Scan for the cell matching the given text and deliver its [x, y] coordinate at center. 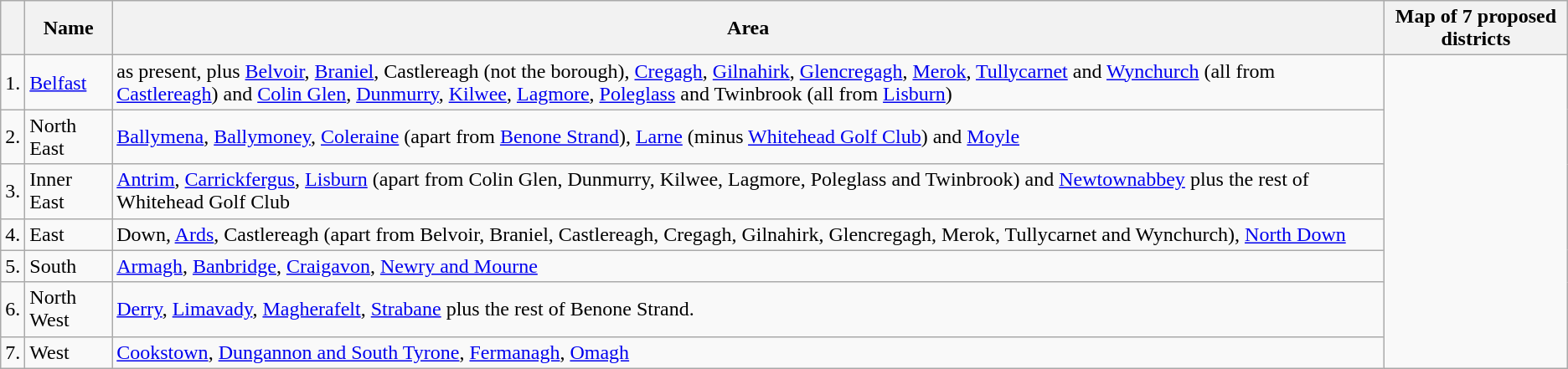
1. [13, 82]
Cookstown, Dungannon and South Tyrone, Fermanagh, Omagh [749, 352]
Armagh, Banbridge, Craigavon, Newry and Mourne [749, 266]
Map of 7 proposed districts [1476, 28]
Ballymena, Ballymoney, Coleraine (apart from Benone Strand), Larne (minus Whitehead Golf Club) and Moyle [749, 137]
Name [69, 28]
3. [13, 191]
Belfast [69, 82]
2. [13, 137]
Inner East [69, 191]
North East [69, 137]
Down, Ards, Castlereagh (apart from Belvoir, Braniel, Castlereagh, Cregagh, Gilnahirk, Glencregagh, Merok, Tullycarnet and Wynchurch), North Down [749, 234]
7. [13, 352]
4. [13, 234]
East [69, 234]
6. [13, 310]
5. [13, 266]
South [69, 266]
Area [749, 28]
North West [69, 310]
Derry, Limavady, Magherafelt, Strabane plus the rest of Benone Strand. [749, 310]
West [69, 352]
